Provide the (x, y) coordinate of the cell's center where the given text is located.  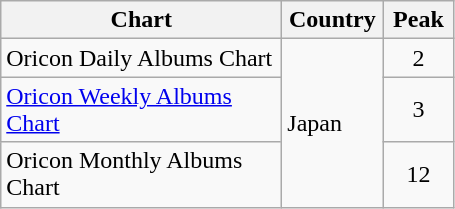
12 (418, 174)
2 (418, 58)
3 (418, 110)
Oricon Monthly Albums Chart (142, 174)
Oricon Weekly Albums Chart (142, 110)
Peak (418, 20)
Chart (142, 20)
Country (332, 20)
Japan (332, 123)
Oricon Daily Albums Chart (142, 58)
